Return the (X, Y) coordinate for the center point of the cell that contains the specified text.  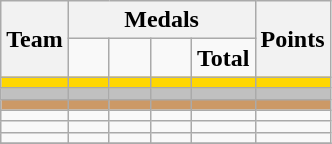
Points (292, 39)
Team (35, 39)
Medals (162, 20)
Total (223, 58)
